Provide the [X, Y] coordinate of the cell's center where the given text is located.  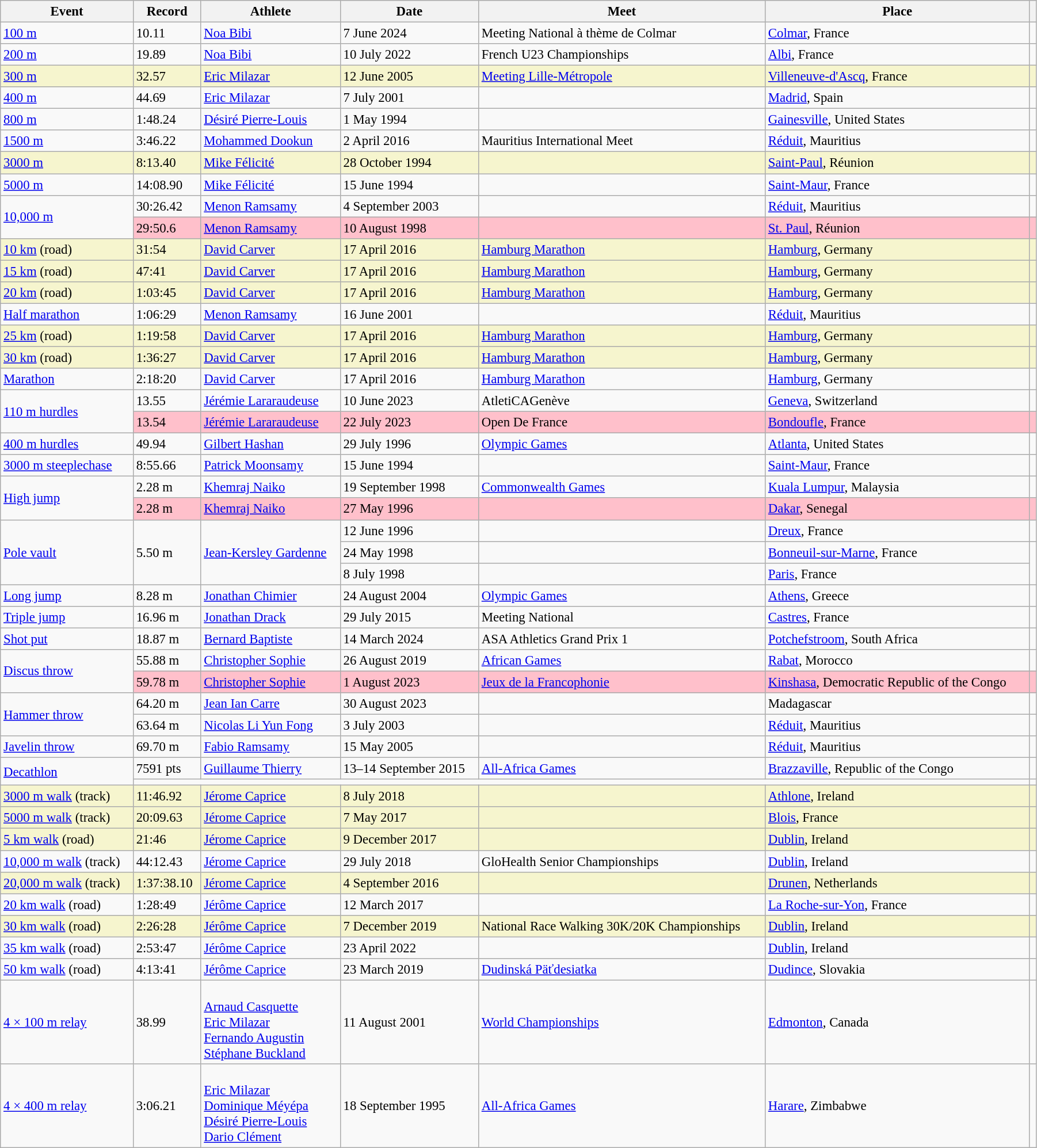
49.94 [167, 444]
Fabio Ramsamy [270, 747]
1 May 1994 [409, 120]
5 km walk (road) [67, 840]
Shot put [67, 639]
20 km (road) [67, 293]
400 m [67, 98]
300 m [67, 77]
13.55 [167, 401]
AtletiCAGenève [622, 401]
12 June 1996 [409, 531]
Meeting National [622, 617]
1:06:29 [167, 314]
26 August 2019 [409, 661]
Madagascar [898, 704]
Blois, France [898, 818]
20 km walk (road) [67, 905]
7 December 2019 [409, 926]
8 July 2018 [409, 796]
Dreux, France [898, 531]
Saint-Paul, Réunion [898, 163]
28 October 1994 [409, 163]
30 August 2023 [409, 704]
110 m hurdles [67, 412]
3000 m steeplechase [67, 466]
Edmonton, Canada [898, 1022]
Albi, France [898, 55]
Marathon [67, 379]
Commonwealth Games [622, 487]
29 July 2015 [409, 617]
32.57 [167, 77]
8.28 m [167, 596]
59.78 m [167, 682]
St. Paul, Réunion [898, 228]
4 September 2003 [409, 206]
4:13:41 [167, 970]
Long jump [67, 596]
10.11 [167, 33]
3 July 2003 [409, 726]
8:13.40 [167, 163]
Harare, Zimbabwe [898, 1106]
Dudince, Slovakia [898, 970]
24 August 2004 [409, 596]
Bonneuil-sur-Marne, France [898, 552]
200 m [67, 55]
3000 m walk (track) [67, 796]
14 March 2024 [409, 639]
Meet [622, 12]
Potchefstroom, South Africa [898, 639]
Bernard Baptiste [270, 639]
10,000 m [67, 216]
22 July 2023 [409, 422]
GloHealth Senior Championships [622, 861]
Pole vault [67, 552]
Patrick Moonsamy [270, 466]
5000 m walk (track) [67, 818]
20,000 m walk (track) [67, 883]
Villeneuve-d'Ascq, France [898, 77]
Mohammed Dookun [270, 141]
13–14 September 2015 [409, 769]
National Race Walking 30K/20K Championships [622, 926]
Hammer throw [67, 715]
14:08.90 [167, 185]
7591 pts [167, 769]
Date [409, 12]
4 × 400 m relay [67, 1106]
50 km walk (road) [67, 970]
Drunen, Netherlands [898, 883]
29:50.6 [167, 228]
20:09.63 [167, 818]
69.70 m [167, 747]
4 × 100 m relay [67, 1022]
18 September 1995 [409, 1106]
2 April 2016 [409, 141]
64.20 m [167, 704]
15 km (road) [67, 271]
1:37:38.10 [167, 883]
Paris, France [898, 574]
3:46.22 [167, 141]
Castres, France [898, 617]
44.69 [167, 98]
19 September 1998 [409, 487]
Madrid, Spain [898, 98]
12 June 2005 [409, 77]
Decathlon [67, 772]
16.96 m [167, 617]
16 June 2001 [409, 314]
15 May 2005 [409, 747]
Place [898, 12]
Meeting National à thème de Colmar [622, 33]
23 March 2019 [409, 970]
35 km walk (road) [67, 948]
Brazzaville, Republic of the Congo [898, 769]
55.88 m [167, 661]
Eric MilazarDominique MéyépaDésiré Pierre-LouisDario Clément [270, 1106]
Guillaume Thierry [270, 769]
10 June 2023 [409, 401]
Gainesville, United States [898, 120]
19.89 [167, 55]
18.87 m [167, 639]
Jeux de la Francophonie [622, 682]
24 May 1998 [409, 552]
29 July 1996 [409, 444]
1:19:58 [167, 336]
Javelin throw [67, 747]
30 km walk (road) [67, 926]
Bondoufle, France [898, 422]
1500 m [67, 141]
800 m [67, 120]
13.54 [167, 422]
ASA Athletics Grand Prix 1 [622, 639]
5.50 m [167, 552]
100 m [67, 33]
World Championships [622, 1022]
23 April 2022 [409, 948]
Atlanta, United States [898, 444]
Kuala Lumpur, Malaysia [898, 487]
Meeting Lille-Métropole [622, 77]
1:48.24 [167, 120]
7 June 2024 [409, 33]
3:06.21 [167, 1106]
Nicolas Li Yun Fong [270, 726]
25 km (road) [67, 336]
8 July 1998 [409, 574]
Record [167, 12]
1:28:49 [167, 905]
10 km (road) [67, 249]
La Roche-sur-Yon, France [898, 905]
1:03:45 [167, 293]
7 July 2001 [409, 98]
3000 m [67, 163]
10 July 2022 [409, 55]
Geneva, Switzerland [898, 401]
African Games [622, 661]
Jonathan Chimier [270, 596]
1:36:27 [167, 357]
Triple jump [67, 617]
2:53:47 [167, 948]
Jean Ian Carre [270, 704]
9 December 2017 [409, 840]
44:12.43 [167, 861]
27 May 1996 [409, 509]
5000 m [67, 185]
2:26:28 [167, 926]
Dakar, Senegal [898, 509]
Dudinská Päťdesiatka [622, 970]
Gilbert Hashan [270, 444]
30 km (road) [67, 357]
Colmar, France [898, 33]
Half marathon [67, 314]
Athlone, Ireland [898, 796]
High jump [67, 498]
10 August 1998 [409, 228]
31:54 [167, 249]
Athens, Greece [898, 596]
30:26.42 [167, 206]
11:46.92 [167, 796]
Athlete [270, 12]
Mauritius International Meet [622, 141]
Désiré Pierre-Louis [270, 120]
Open De France [622, 422]
Arnaud CasquetteEric MilazarFernando AugustinStéphane Buckland [270, 1022]
10,000 m walk (track) [67, 861]
Jean-Kersley Gardenne [270, 552]
4 September 2016 [409, 883]
Event [67, 12]
47:41 [167, 271]
Jonathan Drack [270, 617]
12 March 2017 [409, 905]
7 May 2017 [409, 818]
400 m hurdles [67, 444]
Kinshasa, Democratic Republic of the Congo [898, 682]
French U23 Championships [622, 55]
11 August 2001 [409, 1022]
Discus throw [67, 671]
29 July 2018 [409, 861]
8:55.66 [167, 466]
Rabat, Morocco [898, 661]
21:46 [167, 840]
1 August 2023 [409, 682]
38.99 [167, 1022]
63.64 m [167, 726]
2:18:20 [167, 379]
